Return the [x, y] coordinate for the center point of the cell that contains the specified text.  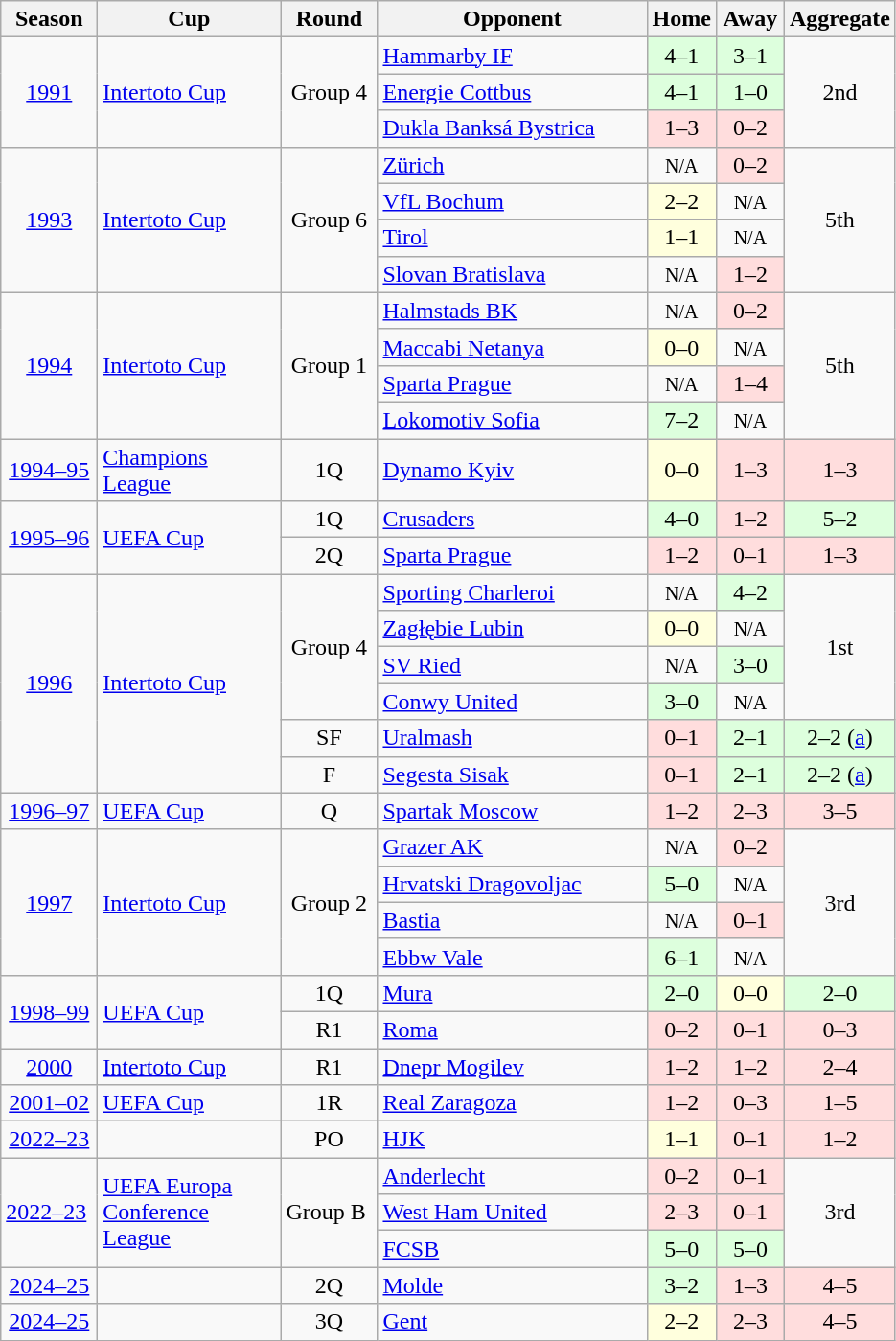
1–0 [749, 92]
3Q [330, 1322]
1993 [50, 220]
Crusaders [512, 520]
Away [749, 19]
3–2 [681, 1285]
3–1 [749, 56]
Sporting Charleroi [512, 592]
1994–95 [50, 470]
Molde [512, 1285]
SF [330, 738]
Energie Cottbus [512, 92]
Segesta Sisak [512, 775]
2001–02 [50, 1103]
Group 6 [330, 220]
Lokomotiv Sofia [512, 420]
1–5 [839, 1103]
Dynamo Kyiv [512, 470]
Opponent [512, 19]
Spartak Moscow [512, 811]
Slovan Bratislava [512, 274]
VfL Bochum [512, 201]
Group 2 [330, 902]
1–4 [749, 383]
PO [330, 1140]
1R [330, 1103]
Zürich [512, 165]
Gent [512, 1322]
Roma [512, 1029]
Bastia [512, 920]
Real Zaragoza [512, 1103]
Tirol [512, 238]
Halmstads BK [512, 311]
Grazer AK [512, 847]
West Ham United [512, 1213]
2000 [50, 1067]
1995–96 [50, 538]
Hrvatski Dragovoljac [512, 884]
4–2 [749, 592]
5–2 [839, 520]
1st [839, 647]
Anderlecht [512, 1176]
FCSB [512, 1249]
HJK [512, 1140]
1994 [50, 365]
Champions League [190, 470]
3–5 [839, 811]
1991 [50, 92]
7–2 [681, 420]
Group 1 [330, 365]
Group B [330, 1213]
6–1 [681, 957]
2nd [839, 92]
Round [330, 19]
F [330, 775]
UEFA Europa Conference League [190, 1213]
Cup [190, 19]
Q [330, 811]
Aggregate [839, 19]
Ebbw Vale [512, 957]
Home [681, 19]
Conwy United [512, 702]
Maccabi Netanya [512, 347]
2–4 [839, 1067]
1996 [50, 683]
4–0 [681, 520]
SV Ried [512, 665]
1998–99 [50, 1011]
Mura [512, 993]
1997 [50, 902]
1996–97 [50, 811]
Uralmash [512, 738]
Dukla Banksá Bystrica [512, 128]
Season [50, 19]
Zagłębie Lubin [512, 629]
Dnepr Mogilev [512, 1067]
Hammarby IF [512, 56]
